Return (x, y) of the center of cell containing provided text 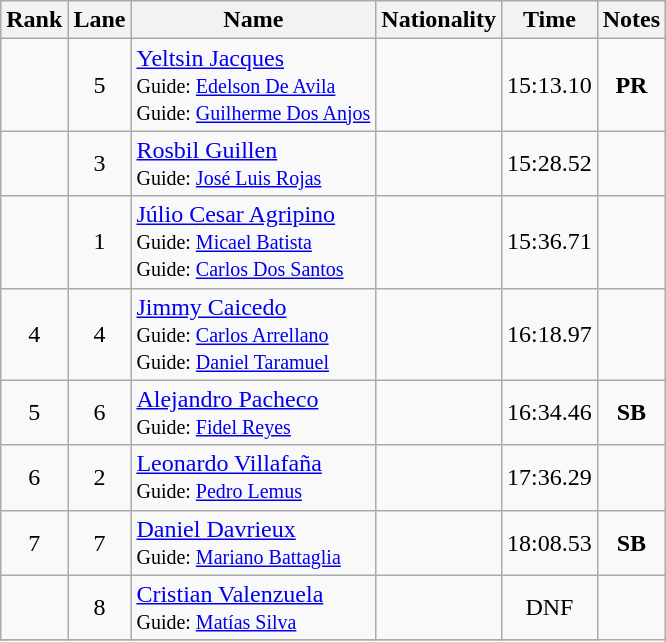
PR (631, 85)
15:28.52 (550, 164)
15:36.71 (550, 242)
Daniel DavrieuxGuide: Mariano Battaglia (254, 542)
15:13.10 (550, 85)
17:36.29 (550, 478)
Time (550, 20)
16:34.46 (550, 412)
Jimmy CaicedoGuide: Carlos ArrellanoGuide: Daniel Taramuel (254, 334)
DNF (550, 608)
3 (100, 164)
16:18.97 (550, 334)
2 (100, 478)
Rank (34, 20)
Júlio Cesar AgripinoGuide: Micael BatistaGuide: Carlos Dos Santos (254, 242)
8 (100, 608)
Lane (100, 20)
Cristian ValenzuelaGuide: Matías Silva (254, 608)
Rosbil GuillenGuide: José Luis Rojas (254, 164)
1 (100, 242)
Leonardo VillafañaGuide: Pedro Lemus (254, 478)
Nationality (439, 20)
Yeltsin JacquesGuide: Edelson De AvilaGuide: Guilherme Dos Anjos (254, 85)
Name (254, 20)
Alejandro PachecoGuide: Fidel Reyes (254, 412)
Notes (631, 20)
18:08.53 (550, 542)
